Determine the [X, Y] coordinate at the center of the cell enclosing the given text.  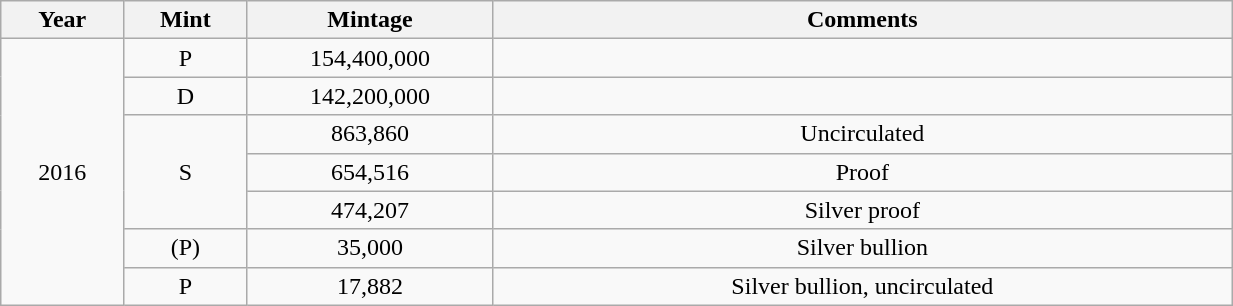
Year [62, 20]
2016 [62, 172]
Silver proof [862, 210]
S [186, 172]
D [186, 96]
Comments [862, 20]
(P) [186, 248]
863,860 [370, 134]
154,400,000 [370, 58]
Uncirculated [862, 134]
654,516 [370, 172]
Silver bullion, uncirculated [862, 286]
17,882 [370, 286]
Silver bullion [862, 248]
Mintage [370, 20]
Proof [862, 172]
474,207 [370, 210]
142,200,000 [370, 96]
35,000 [370, 248]
Mint [186, 20]
